Pinpoint the cell where the given text exists, returning its (X, Y) midpoint coordinate. 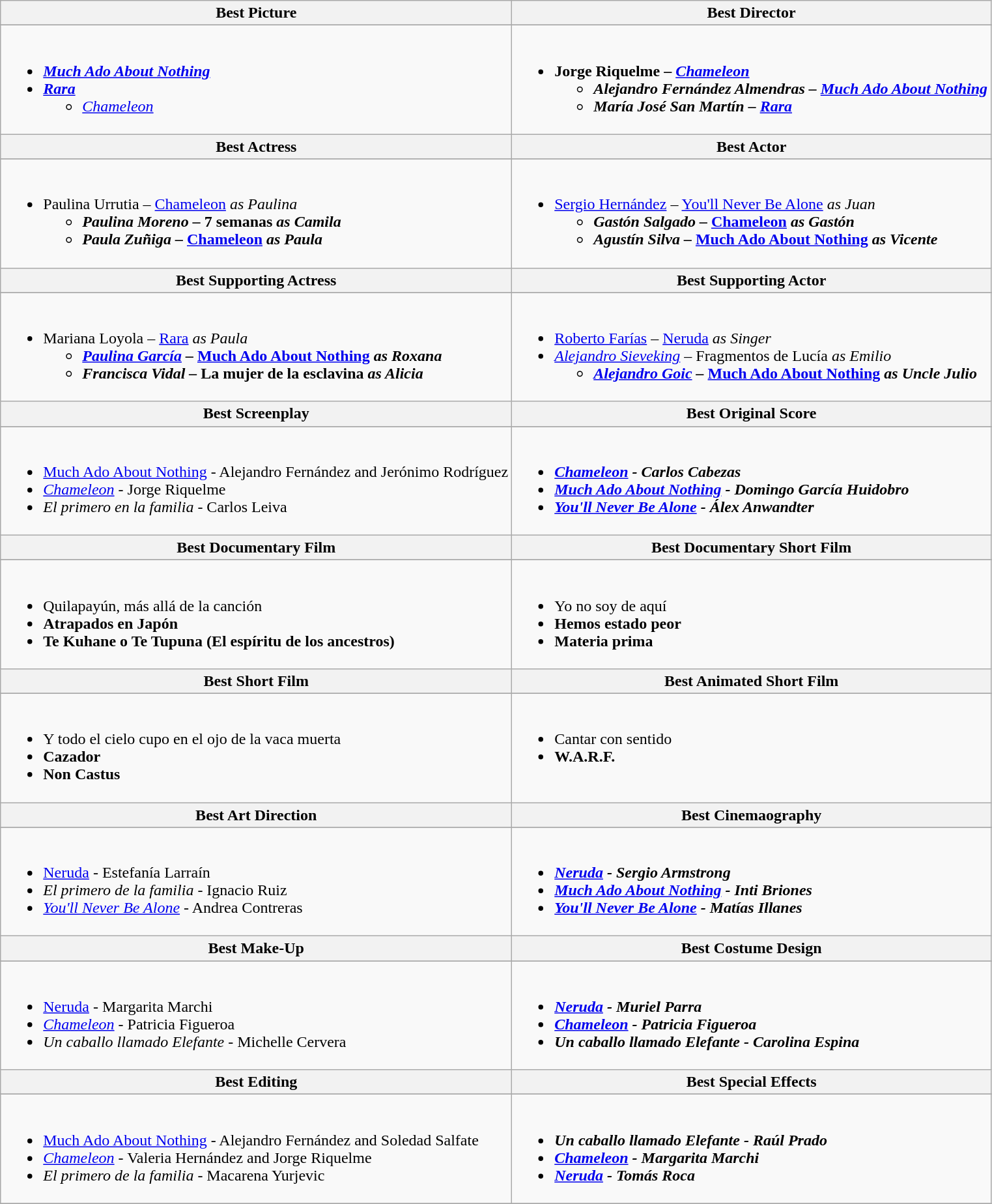
Best Documentary Film (257, 547)
Cantar con sentidoW.A.R.F. (752, 748)
Best Supporting Actor (752, 280)
Jorge Riquelme – ChameleonAlejandro Fernández Almendras – Much Ado About NothingMaría José San Martín – Rara (752, 79)
Paulina Urrutia – Chameleon as PaulinaPaulina Moreno – 7 semanas as CamilaPaula Zuñiga – Chameleon as Paula (257, 214)
Best Art Direction (257, 815)
Yo no soy de aquíHemos estado peorMateria prima (752, 614)
Best Short Film (257, 681)
Neruda - Muriel ParraChameleon - Patricia FigueroaUn caballo llamado Elefante - Carolina Espina (752, 1015)
Best Actress (257, 147)
Best Editing (257, 1082)
Best Picture (257, 13)
Best Original Score (752, 414)
Chameleon - Carlos CabezasMuch Ado About Nothing - Domingo García HuidobroYou'll Never Be Alone - Álex Anwandter (752, 481)
Best Costume Design (752, 949)
Best Director (752, 13)
Y todo el cielo cupo en el ojo de la vaca muertaCazadorNon Castus (257, 748)
Best Special Effects (752, 1082)
Un caballo llamado Elefante - Raúl PradoChameleon - Margarita MarchiNeruda - Tomás Roca (752, 1149)
Best Make-Up (257, 949)
Much Ado About NothingRaraChameleon (257, 79)
Roberto Farías – Neruda as SingerAlejandro Sieveking – Fragmentos de Lucía as EmilioAlejandro Goic – Much Ado About Nothing as Uncle Julio (752, 347)
Mariana Loyola – Rara as PaulaPaulina García – Much Ado About Nothing as RoxanaFrancisca Vidal – La mujer de la esclavina as Alicia (257, 347)
Best Screenplay (257, 414)
Best Cinemaography (752, 815)
Neruda - Margarita MarchiChameleon - Patricia FigueroaUn caballo llamado Elefante - Michelle Cervera (257, 1015)
Best Documentary Short Film (752, 547)
Neruda - Estefanía LarraínEl primero de la familia - Ignacio RuizYou'll Never Be Alone - Andrea Contreras (257, 882)
Best Actor (752, 147)
Much Ado About Nothing - Alejandro Fernández and Jerónimo RodríguezChameleon - Jorge RiquelmeEl primero en la familia - Carlos Leiva (257, 481)
Quilapayún, más allá de la canciónAtrapados en JapónTe Kuhane o Te Tupuna (El espíritu de los ancestros) (257, 614)
Neruda - Sergio ArmstrongMuch Ado About Nothing - Inti BrionesYou'll Never Be Alone - Matías Illanes (752, 882)
Best Animated Short Film (752, 681)
Best Supporting Actress (257, 280)
Sergio Hernández – You'll Never Be Alone as JuanGastón Salgado – Chameleon as GastónAgustín Silva – Much Ado About Nothing as Vicente (752, 214)
